Return the (X, Y) coordinate for the center point of the cell that contains the specified text.  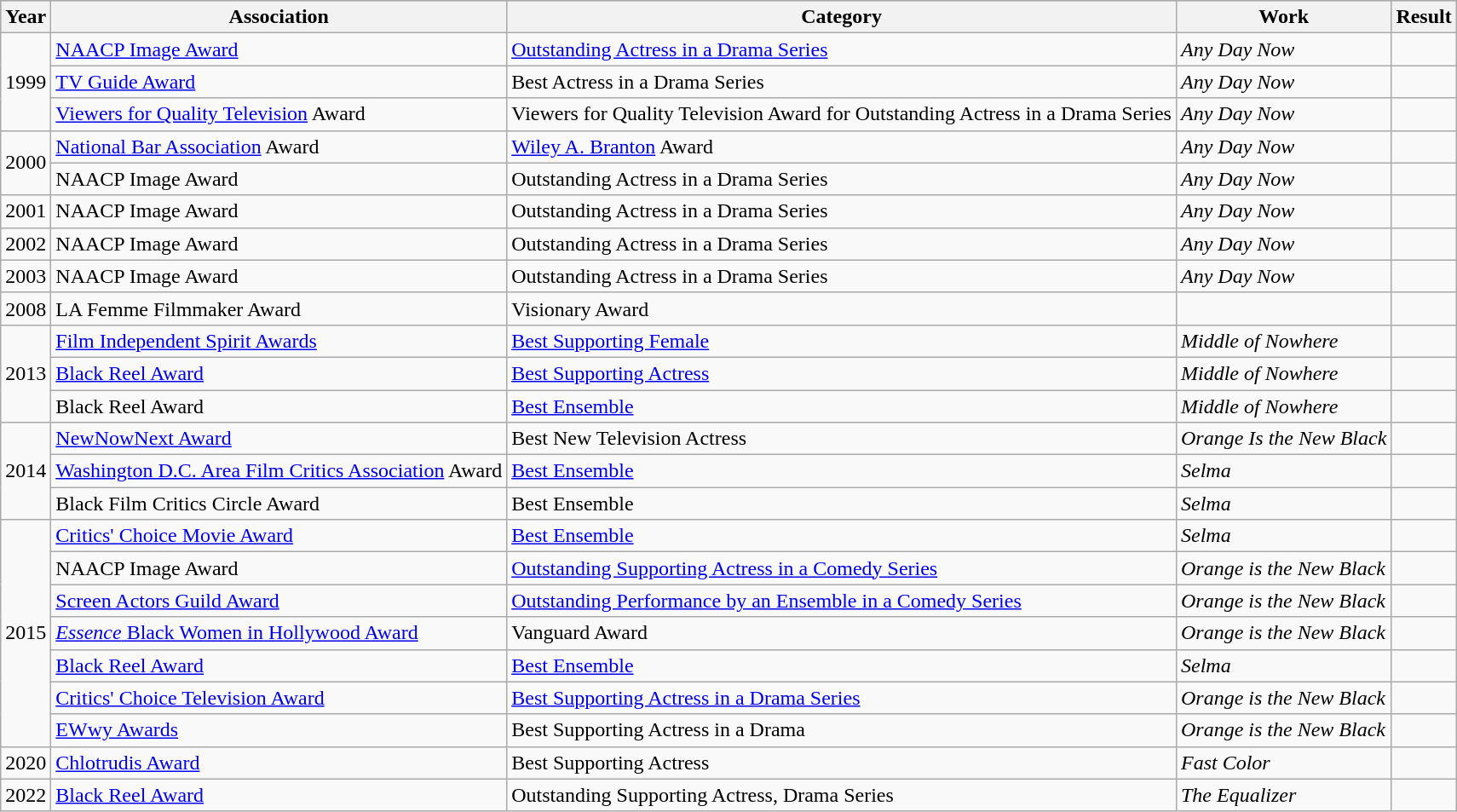
National Bar Association Award (279, 147)
Outstanding Supporting Actress, Drama Series (842, 795)
2003 (26, 276)
Best Actress in a Drama Series (842, 82)
Screen Actors Guild Award (279, 601)
2000 (26, 163)
Black Film Critics Circle Award (279, 504)
2002 (26, 244)
Best Supporting Actress in a Drama (842, 730)
Essence Black Women in Hollywood Award (279, 633)
Fast Color (1283, 763)
Washington D.C. Area Film Critics Association Award (279, 471)
Film Independent Spirit Awards (279, 341)
2014 (26, 471)
Outstanding Performance by an Ensemble in a Comedy Series (842, 601)
EWwy Awards (279, 730)
2013 (26, 373)
2022 (26, 795)
Visionary Award (842, 308)
Orange Is the New Black (1283, 439)
Chlotrudis Award (279, 763)
2008 (26, 308)
2001 (26, 211)
Year (26, 17)
LA Femme Filmmaker Award (279, 308)
1999 (26, 82)
The Equalizer (1283, 795)
Work (1283, 17)
Critics' Choice Television Award (279, 698)
2015 (26, 633)
TV Guide Award (279, 82)
Wiley A. Branton Award (842, 147)
Outstanding Supporting Actress in a Comedy Series (842, 568)
Best New Television Actress (842, 439)
Category (842, 17)
Critics' Choice Movie Award (279, 536)
NewNowNext Award (279, 439)
Vanguard Award (842, 633)
Result (1424, 17)
Association (279, 17)
Viewers for Quality Television Award for Outstanding Actress in a Drama Series (842, 114)
Best Supporting Actress in a Drama Series (842, 698)
Viewers for Quality Television Award (279, 114)
2020 (26, 763)
Best Supporting Female (842, 341)
